For the text-containing cell, return its midpoint in (X, Y) coordinate format. 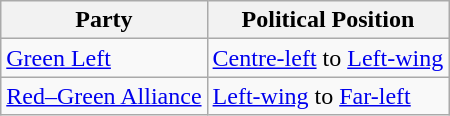
Party (104, 20)
Green Left (104, 58)
Red–Green Alliance (104, 96)
Left-wing to Far-left (328, 96)
Centre-left to Left-wing (328, 58)
Political Position (328, 20)
